Capture the cell that displays the provided text and extract its [x, y] central coordinate. 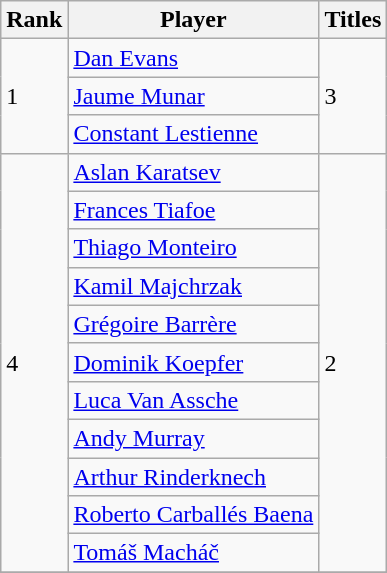
Frances Tiafoe [194, 210]
Kamil Majchrzak [194, 286]
Grégoire Barrère [194, 324]
Dominik Koepfer [194, 362]
Thiago Monteiro [194, 248]
Dan Evans [194, 58]
Jaume Munar [194, 96]
3 [353, 96]
Arthur Rinderknech [194, 477]
2 [353, 362]
Luca Van Assche [194, 400]
Player [194, 20]
1 [34, 96]
Tomáš Macháč [194, 553]
Constant Lestienne [194, 134]
Rank [34, 20]
Andy Murray [194, 438]
4 [34, 362]
Aslan Karatsev [194, 172]
Titles [353, 20]
Roberto Carballés Baena [194, 515]
